Extract the [x, y] coordinate from the center of the cell holding the provided text.  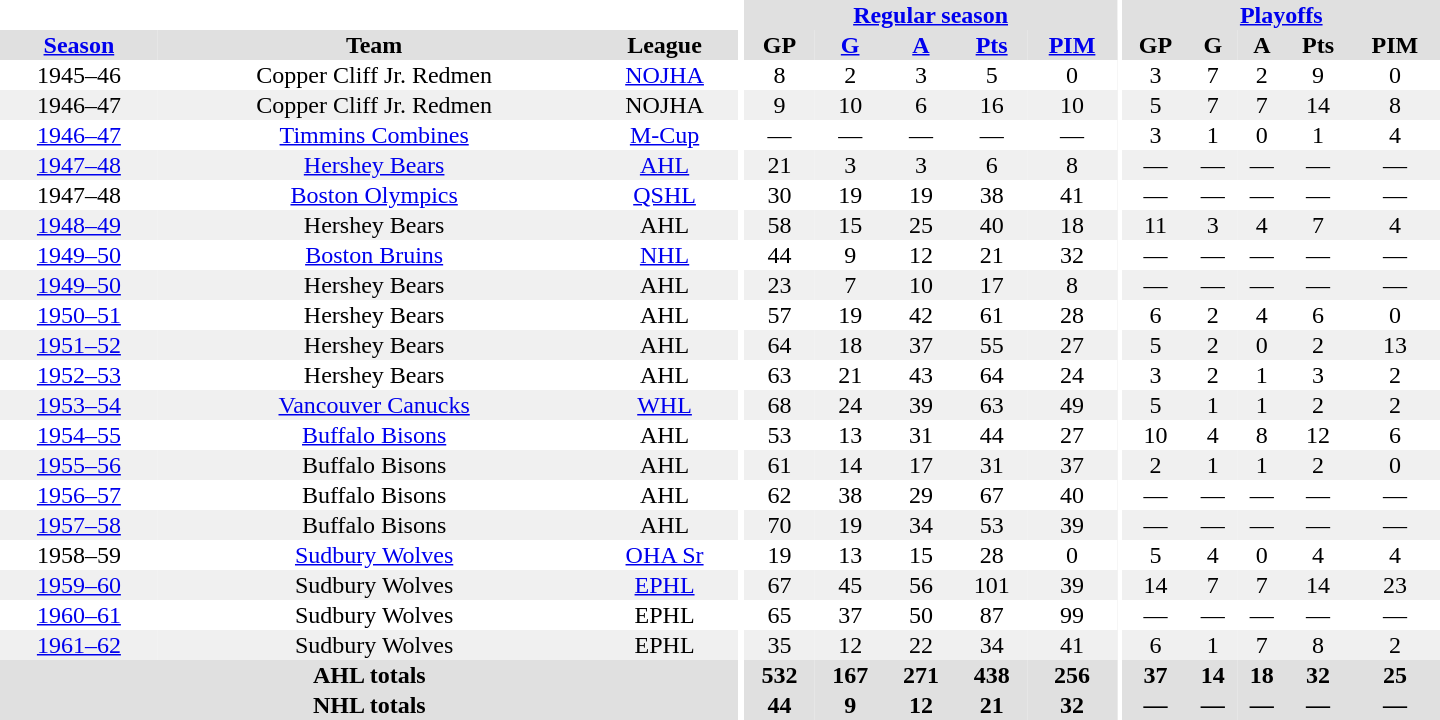
1953–54 [79, 405]
1954–55 [79, 435]
QSHL [664, 195]
Boston Bruins [374, 255]
87 [992, 615]
League [664, 45]
1956–57 [79, 495]
1955–56 [79, 465]
11 [1156, 225]
1951–52 [79, 345]
29 [922, 495]
99 [1072, 615]
NHL totals [370, 705]
WHL [664, 405]
58 [780, 225]
Playoffs [1282, 15]
Regular season [930, 15]
Timmins Combines [374, 135]
70 [780, 525]
49 [1072, 405]
62 [780, 495]
271 [922, 675]
256 [1072, 675]
65 [780, 615]
1957–58 [79, 525]
M-Cup [664, 135]
1958–59 [79, 555]
1948–49 [79, 225]
56 [922, 585]
Vancouver Canucks [374, 405]
532 [780, 675]
AHL totals [370, 675]
16 [992, 105]
57 [780, 315]
30 [780, 195]
Team [374, 45]
1952–53 [79, 375]
Season [79, 45]
1961–62 [79, 645]
45 [850, 585]
101 [992, 585]
43 [922, 375]
167 [850, 675]
1945–46 [79, 75]
55 [992, 345]
OHA Sr [664, 555]
22 [922, 645]
Boston Olympics [374, 195]
35 [780, 645]
50 [922, 615]
1950–51 [79, 315]
438 [992, 675]
1960–61 [79, 615]
42 [922, 315]
NHL [664, 255]
68 [780, 405]
1959–60 [79, 585]
